Search for the cell housing the specified text and yield its [X, Y] center coordinate. 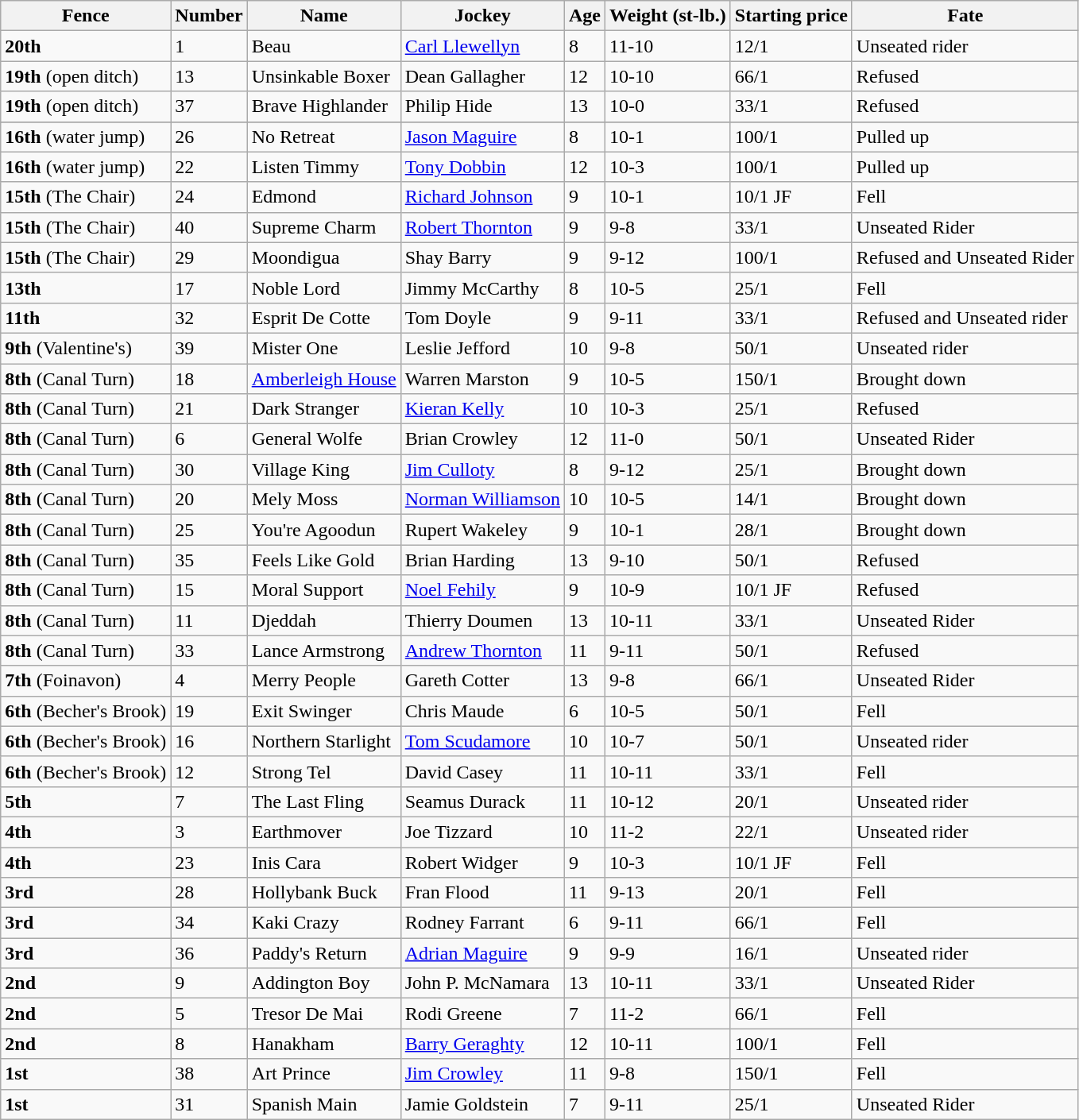
Beau [324, 46]
33 [209, 651]
Rodi Greene [482, 1014]
Joe Tizzard [482, 832]
22 [209, 167]
9-10 [668, 560]
36 [209, 953]
Merry People [324, 681]
9th (Valentine's) [86, 348]
Mister One [324, 348]
9-9 [668, 953]
15 [209, 590]
Earthmover [324, 832]
Noble Lord [324, 288]
David Casey [482, 771]
Jason Maguire [482, 137]
Dean Gallagher [482, 76]
Philip Hide [482, 106]
Age [585, 16]
No Retreat [324, 137]
1 [209, 46]
Weight (st-lb.) [668, 16]
Kieran Kelly [482, 409]
16 [209, 741]
Supreme Charm [324, 227]
28 [209, 893]
Brave Highlander [324, 106]
Art Prince [324, 1074]
23 [209, 862]
13th [86, 288]
Mely Moss [324, 500]
Tony Dobbin [482, 167]
18 [209, 379]
Andrew Thornton [482, 651]
Norman Williamson [482, 500]
Rodney Farrant [482, 923]
Edmond [324, 197]
20th [86, 46]
Chris Maude [482, 711]
11th [86, 318]
Gareth Cotter [482, 681]
Thierry Doumen [482, 620]
Fran Flood [482, 893]
Rupert Wakeley [482, 530]
19 [209, 711]
28/1 [791, 530]
General Wolfe [324, 439]
Number [209, 16]
14/1 [791, 500]
34 [209, 923]
Robert Thornton [482, 227]
Moral Support [324, 590]
10-0 [668, 106]
32 [209, 318]
John P. McNamara [482, 983]
5 [209, 1014]
Barry Geraghty [482, 1044]
37 [209, 106]
9-13 [668, 893]
Hanakham [324, 1044]
Refused and Unseated Rider [965, 257]
Spanish Main [324, 1104]
Jockey [482, 16]
Robert Widger [482, 862]
Strong Tel [324, 771]
Tresor De Mai [324, 1014]
10-7 [668, 741]
5th [86, 801]
Listen Timmy [324, 167]
17 [209, 288]
Noel Fehily [482, 590]
Moondigua [324, 257]
Fence [86, 16]
10-9 [668, 590]
Djeddah [324, 620]
10-10 [668, 76]
26 [209, 137]
Hollybank Buck [324, 893]
Northern Starlight [324, 741]
Warren Marston [482, 379]
10-12 [668, 801]
Jim Crowley [482, 1074]
Paddy's Return [324, 953]
Name [324, 16]
Fate [965, 16]
31 [209, 1104]
29 [209, 257]
40 [209, 227]
Lance Armstrong [324, 651]
Richard Johnson [482, 197]
You're Agoodun [324, 530]
11-0 [668, 439]
Brian Crowley [482, 439]
11-10 [668, 46]
Esprit De Cotte [324, 318]
4 [209, 681]
39 [209, 348]
22/1 [791, 832]
38 [209, 1074]
Adrian Maguire [482, 953]
The Last Fling [324, 801]
Exit Swinger [324, 711]
Inis Cara [324, 862]
16/1 [791, 953]
Refused and Unseated rider [965, 318]
24 [209, 197]
Leslie Jefford [482, 348]
Jim Culloty [482, 469]
3 [209, 832]
Dark Stranger [324, 409]
12/1 [791, 46]
Kaki Crazy [324, 923]
35 [209, 560]
Feels Like Gold [324, 560]
20 [209, 500]
Seamus Durack [482, 801]
Amberleigh House [324, 379]
Tom Doyle [482, 318]
Jimmy McCarthy [482, 288]
Carl Llewellyn [482, 46]
7th (Foinavon) [86, 681]
Jamie Goldstein [482, 1104]
Village King [324, 469]
Addington Boy [324, 983]
Starting price [791, 16]
21 [209, 409]
30 [209, 469]
Unsinkable Boxer [324, 76]
Tom Scudamore [482, 741]
25 [209, 530]
Brian Harding [482, 560]
Shay Barry [482, 257]
